Search for the cell housing the specified text and yield its [x, y] center coordinate. 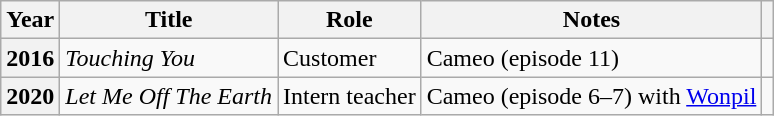
Touching You [169, 58]
Title [169, 20]
Year [30, 20]
2020 [30, 96]
Notes [592, 20]
Let Me Off The Earth [169, 96]
2016 [30, 58]
Cameo (episode 6–7) with Wonpil [592, 96]
Cameo (episode 11) [592, 58]
Intern teacher [350, 96]
Role [350, 20]
Customer [350, 58]
